Output the (X, Y) coordinate of the center of the cell containing the given text.  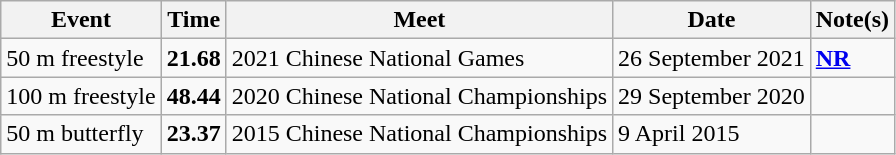
2020 Chinese National Championships (419, 96)
100 m freestyle (81, 96)
2021 Chinese National Games (419, 58)
21.68 (194, 58)
26 September 2021 (712, 58)
Time (194, 20)
Note(s) (852, 20)
Meet (419, 20)
50 m freestyle (81, 58)
9 April 2015 (712, 134)
2015 Chinese National Championships (419, 134)
Event (81, 20)
50 m butterfly (81, 134)
48.44 (194, 96)
Date (712, 20)
29 September 2020 (712, 96)
23.37 (194, 134)
NR (852, 58)
